Output the [X, Y] coordinate of the center of the cell containing the given text.  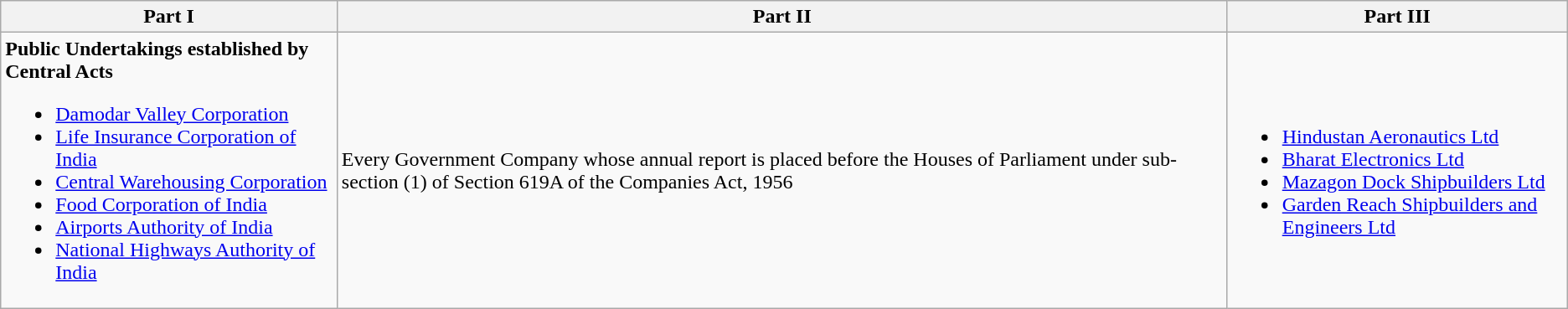
Part III [1397, 17]
Hindustan Aeronautics LtdBharat Electronics LtdMazagon Dock Shipbuilders LtdGarden Reach Shipbuilders and Engineers Ltd [1397, 171]
Part II [782, 17]
Part I [169, 17]
